Identify which cell holds the provided text, then report its [X, Y] central coordinate. 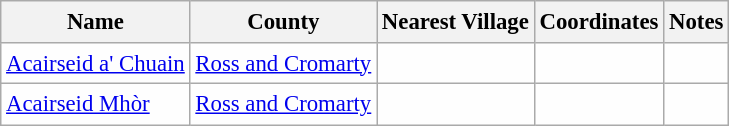
County [284, 22]
Name [96, 22]
Acairseid a' Chuain [96, 62]
Acairseid Mhòr [96, 104]
Nearest Village [456, 22]
Notes [696, 22]
Coordinates [599, 22]
